Detect which cell encompasses the target text, then output its [x, y] center coordinate. 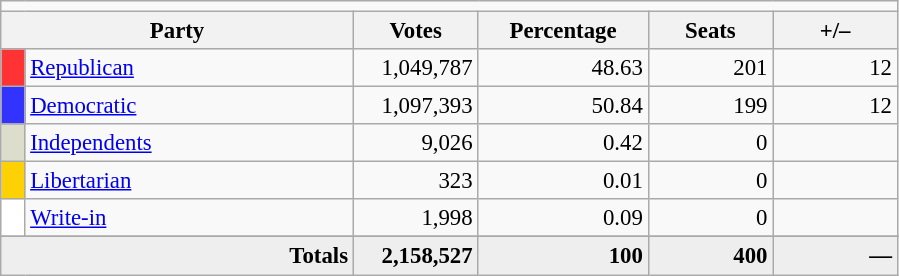
Democratic [189, 106]
0.09 [563, 219]
Party [178, 31]
Votes [416, 31]
+/– [836, 31]
9,026 [416, 143]
48.63 [563, 68]
323 [416, 181]
1,049,787 [416, 68]
Libertarian [189, 181]
201 [710, 68]
0.42 [563, 143]
1,998 [416, 219]
Totals [178, 256]
Independents [189, 143]
199 [710, 106]
100 [563, 256]
400 [710, 256]
1,097,393 [416, 106]
0.01 [563, 181]
Write-in [189, 219]
Seats [710, 31]
50.84 [563, 106]
Percentage [563, 31]
— [836, 256]
2,158,527 [416, 256]
Republican [189, 68]
